Find where the given text appears and provide that cell's center as [x, y] coordinate. 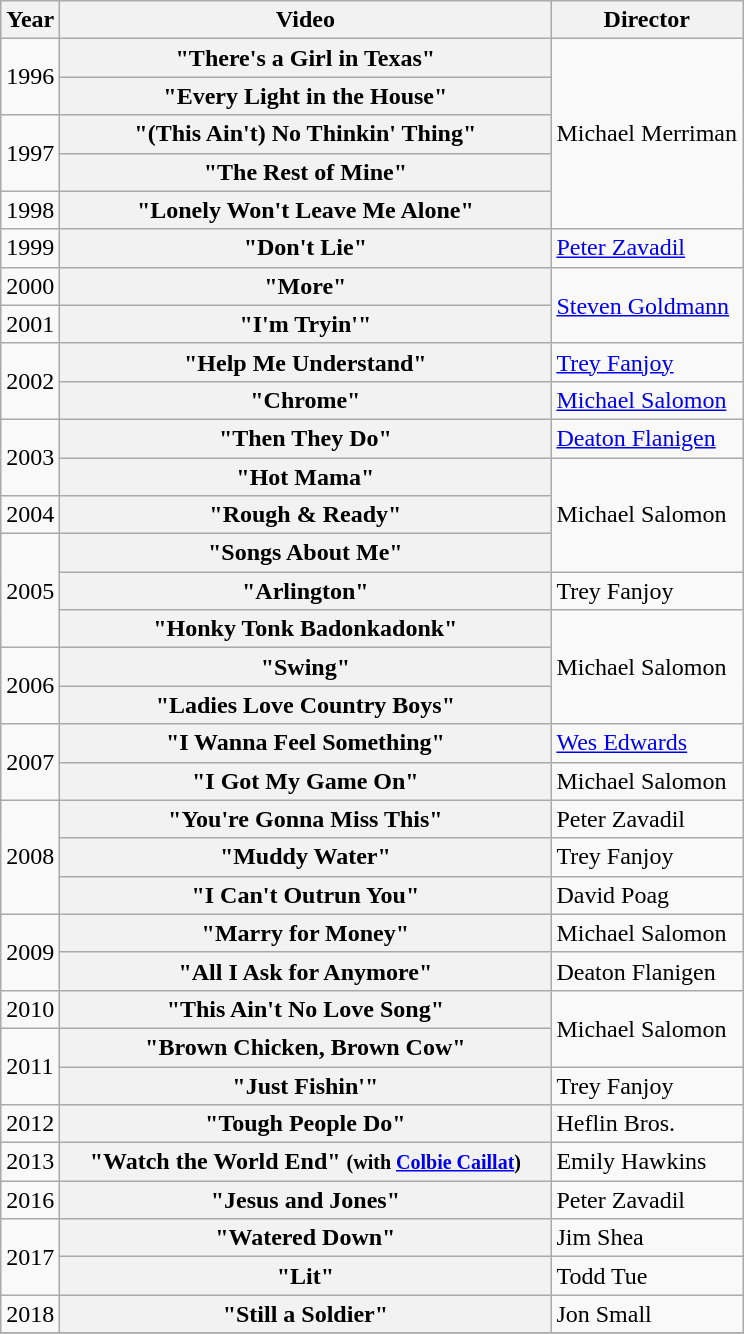
"Still a Soldier" [306, 1314]
"Jesus and Jones" [306, 1200]
Todd Tue [647, 1276]
"This Ain't No Love Song" [306, 1009]
1996 [30, 77]
"I Wanna Feel Something" [306, 743]
2005 [30, 591]
"Rough & Ready" [306, 515]
Year [30, 20]
"Then They Do" [306, 438]
2001 [30, 324]
"I Can't Outrun You" [306, 895]
Video [306, 20]
2012 [30, 1124]
Jim Shea [647, 1238]
Steven Goldmann [647, 305]
"Watch the World End" (with Colbie Caillat) [306, 1162]
"Brown Chicken, Brown Cow" [306, 1047]
"There's a Girl in Texas" [306, 58]
2006 [30, 686]
"Marry for Money" [306, 933]
"Tough People Do" [306, 1124]
2007 [30, 762]
"Just Fishin'" [306, 1085]
"Ladies Love Country Boys" [306, 705]
"Hot Mama" [306, 477]
2000 [30, 286]
"Chrome" [306, 400]
Jon Small [647, 1314]
Emily Hawkins [647, 1162]
2018 [30, 1314]
"All I Ask for Anymore" [306, 971]
"Swing" [306, 667]
2010 [30, 1009]
David Poag [647, 895]
Heflin Bros. [647, 1124]
"I Got My Game On" [306, 781]
2004 [30, 515]
"Muddy Water" [306, 857]
"The Rest of Mine" [306, 172]
2013 [30, 1162]
"Lonely Won't Leave Me Alone" [306, 210]
"Honky Tonk Badonkadonk" [306, 629]
Wes Edwards [647, 743]
"Every Light in the House" [306, 96]
2003 [30, 457]
Director [647, 20]
2016 [30, 1200]
2009 [30, 952]
"Don't Lie" [306, 248]
"Arlington" [306, 591]
"Songs About Me" [306, 553]
"Lit" [306, 1276]
2008 [30, 857]
1999 [30, 248]
"You're Gonna Miss This" [306, 819]
"More" [306, 286]
"Help Me Understand" [306, 362]
"I'm Tryin'" [306, 324]
"(This Ain't) No Thinkin' Thing" [306, 134]
2017 [30, 1257]
1998 [30, 210]
1997 [30, 153]
2011 [30, 1066]
Michael Merriman [647, 134]
"Watered Down" [306, 1238]
2002 [30, 381]
